Provide the [X, Y] coordinate of the cell's center where the given text is located.  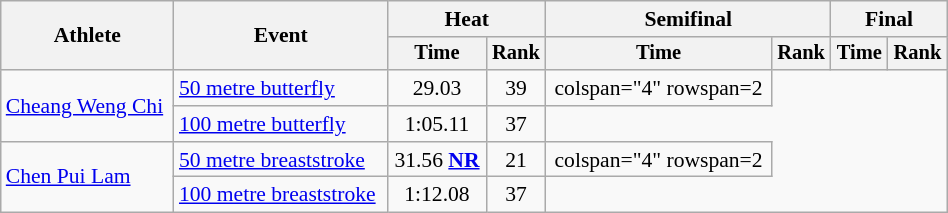
Cheang Weng Chi [88, 106]
50 metre breaststroke [281, 160]
31.56 NR [438, 160]
100 metre breaststroke [281, 195]
Final [889, 19]
Heat [467, 19]
Athlete [88, 36]
Semifinal [688, 19]
50 metre butterfly [281, 88]
29.03 [438, 88]
1:05.11 [438, 124]
Event [281, 36]
Chen Pui Lam [88, 178]
21 [516, 160]
100 metre butterfly [281, 124]
1:12.08 [438, 195]
39 [516, 88]
